Return (x, y) of the center of cell containing provided text 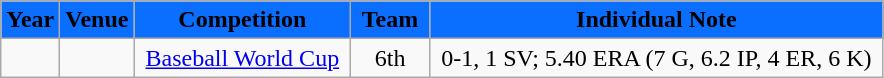
Baseball World Cup (242, 58)
Team (390, 20)
6th (390, 58)
Venue (97, 20)
Year (30, 20)
0-1, 1 SV; 5.40 ERA (7 G, 6.2 IP, 4 ER, 6 K) (656, 58)
Competition (242, 20)
Individual Note (656, 20)
